Detect which cell encompasses the target text, then output its [x, y] center coordinate. 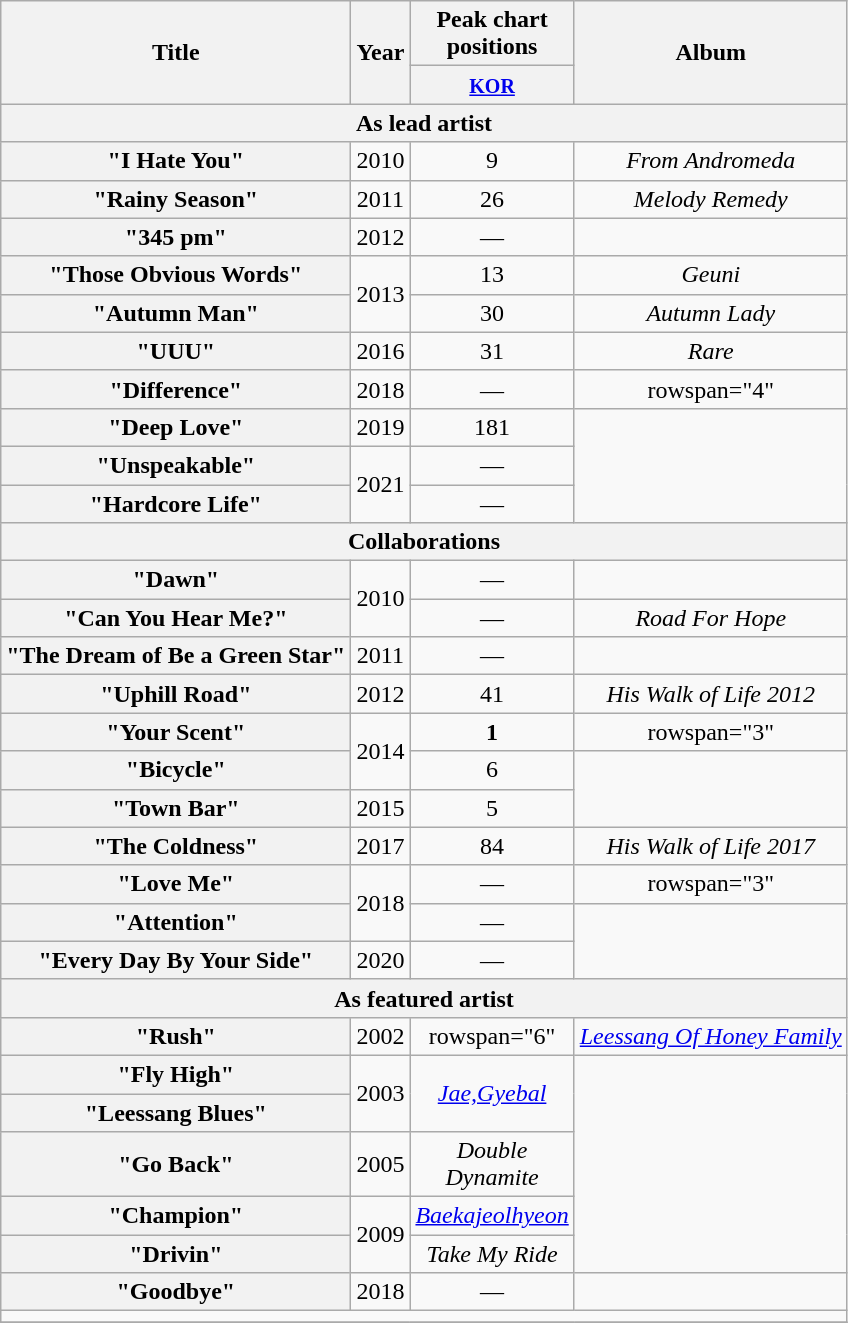
2013 [380, 294]
1 [492, 732]
Peak chart positions [492, 34]
rowspan="6" [492, 1036]
Title [176, 52]
2003 [380, 1093]
"345 pm" [176, 237]
"Town Bar" [176, 808]
Road For Hope [710, 618]
Geuni [710, 275]
"Uphill Road" [176, 694]
Double Dynamite [492, 1164]
Autumn Lady [710, 313]
As featured artist [424, 998]
2020 [380, 960]
"Drivin" [176, 1254]
30 [492, 313]
"Rush" [176, 1036]
"Love Me" [176, 884]
2015 [380, 808]
"Unspeakable" [176, 465]
Year [380, 52]
2016 [380, 351]
"Every Day By Your Side" [176, 960]
His Walk of Life 2017 [710, 846]
2017 [380, 846]
Rare [710, 351]
2002 [380, 1036]
His Walk of Life 2012 [710, 694]
2014 [380, 751]
"The Dream of Be a Green Star" [176, 656]
"Attention" [176, 922]
2019 [380, 427]
"Deep Love" [176, 427]
Leessang Of Honey Family [710, 1036]
5 [492, 808]
KOR [492, 85]
"Hardcore Life" [176, 503]
41 [492, 694]
"Go Back" [176, 1164]
31 [492, 351]
"Rainy Season" [176, 199]
"Bicycle" [176, 770]
6 [492, 770]
From Andromeda [710, 161]
"Difference" [176, 389]
Take My Ride [492, 1254]
"Goodbye" [176, 1292]
Collaborations [424, 542]
181 [492, 427]
9 [492, 161]
Baekajeolhyeon [492, 1216]
Album [710, 52]
"Leessang Blues" [176, 1113]
"Your Scent" [176, 732]
"Fly High" [176, 1074]
2009 [380, 1235]
13 [492, 275]
"I Hate You" [176, 161]
Jae,Gyebal [492, 1093]
2021 [380, 484]
"Autumn Man" [176, 313]
"The Coldness" [176, 846]
"UUU" [176, 351]
Melody Remedy [710, 199]
26 [492, 199]
rowspan="4" [710, 389]
"Can You Hear Me?" [176, 618]
"Champion" [176, 1216]
"Dawn" [176, 580]
2005 [380, 1164]
As lead artist [424, 123]
"Those Obvious Words" [176, 275]
84 [492, 846]
